Provide the (x, y) coordinate of the cell's center where the given text is located.  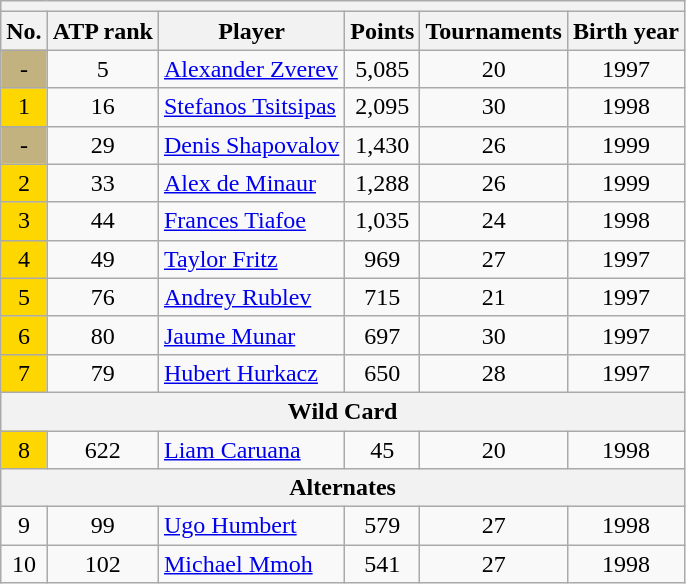
Stefanos Tsitsipas (251, 107)
3 (24, 221)
Michael Mmoh (251, 564)
1 (24, 107)
Alexander Zverev (251, 69)
Wild Card (343, 411)
76 (102, 297)
ATP rank (102, 31)
Alternates (343, 488)
Frances Tiafoe (251, 221)
541 (382, 564)
697 (382, 335)
80 (102, 335)
715 (382, 297)
No. (24, 31)
969 (382, 259)
21 (494, 297)
45 (382, 449)
Ugo Humbert (251, 526)
Andrey Rublev (251, 297)
Tournaments (494, 31)
6 (24, 335)
650 (382, 373)
99 (102, 526)
8 (24, 449)
Hubert Hurkacz (251, 373)
79 (102, 373)
2,095 (382, 107)
622 (102, 449)
24 (494, 221)
Denis Shapovalov (251, 145)
1,430 (382, 145)
49 (102, 259)
2 (24, 183)
5,085 (382, 69)
Birth year (626, 31)
1,035 (382, 221)
33 (102, 183)
1,288 (382, 183)
28 (494, 373)
9 (24, 526)
44 (102, 221)
102 (102, 564)
Points (382, 31)
579 (382, 526)
7 (24, 373)
Taylor Fritz (251, 259)
Jaume Munar (251, 335)
Player (251, 31)
10 (24, 564)
29 (102, 145)
16 (102, 107)
Liam Caruana (251, 449)
4 (24, 259)
Alex de Minaur (251, 183)
